Search for the cell housing the specified text and yield its (X, Y) center coordinate. 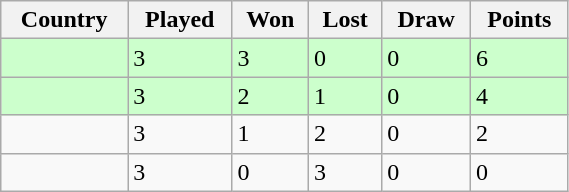
Lost (346, 20)
Points (520, 20)
4 (520, 96)
6 (520, 58)
Country (64, 20)
Played (180, 20)
Won (270, 20)
Draw (426, 20)
